Pinpoint the cell where the given text exists, returning its (X, Y) midpoint coordinate. 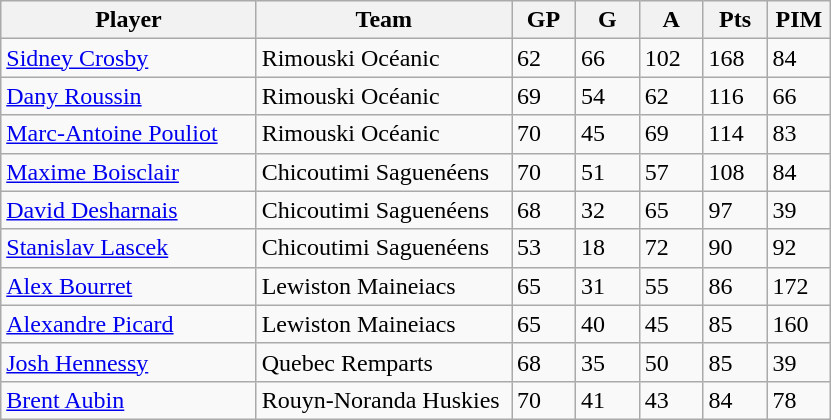
92 (799, 248)
51 (607, 172)
102 (671, 58)
72 (671, 248)
Dany Roussin (128, 96)
57 (671, 172)
Stanislav Lascek (128, 248)
Alexandre Picard (128, 324)
Alex Bourret (128, 286)
55 (671, 286)
168 (735, 58)
PIM (799, 20)
Maxime Boisclair (128, 172)
Rouyn-Noranda Huskies (384, 400)
83 (799, 134)
108 (735, 172)
41 (607, 400)
Team (384, 20)
90 (735, 248)
A (671, 20)
50 (671, 362)
Player (128, 20)
Marc-Antoine Pouliot (128, 134)
53 (544, 248)
116 (735, 96)
David Desharnais (128, 210)
86 (735, 286)
40 (607, 324)
Quebec Remparts (384, 362)
35 (607, 362)
18 (607, 248)
31 (607, 286)
GP (544, 20)
78 (799, 400)
97 (735, 210)
Brent Aubin (128, 400)
172 (799, 286)
G (607, 20)
32 (607, 210)
114 (735, 134)
43 (671, 400)
54 (607, 96)
Sidney Crosby (128, 58)
Pts (735, 20)
160 (799, 324)
Josh Hennessy (128, 362)
